Pinpoint the cell where the given text exists, returning its (X, Y) midpoint coordinate. 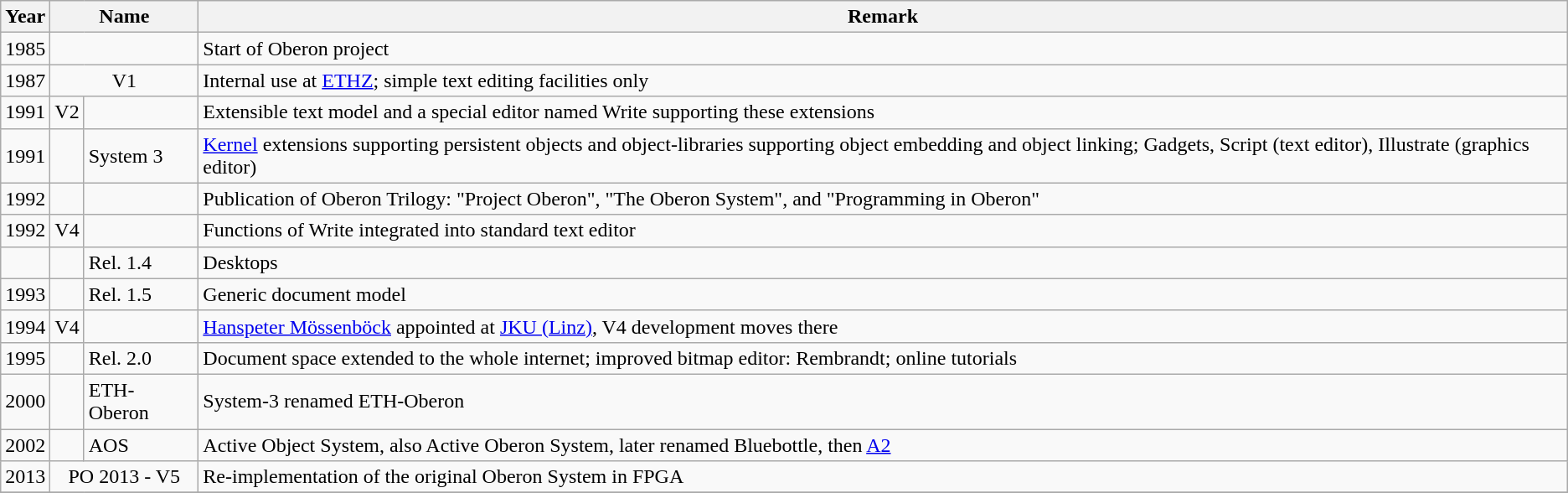
2013 (25, 477)
Start of Oberon project (883, 49)
Hanspeter Mössenböck appointed at JKU (Linz), V4 development moves there (883, 326)
1993 (25, 294)
1985 (25, 49)
Desktops (883, 262)
AOS (141, 445)
1995 (25, 358)
Rel. 2.0 (141, 358)
Year (25, 17)
System 3 (141, 156)
Name (124, 17)
ETH-Oberon (141, 401)
Re-implementation of the original Oberon System in FPGA (883, 477)
2002 (25, 445)
System-3 renamed ETH-Oberon (883, 401)
1987 (25, 80)
Rel. 1.4 (141, 262)
Active Object System, also Active Oberon System, later renamed Bluebottle, then A2 (883, 445)
Rel. 1.5 (141, 294)
2000 (25, 401)
Functions of Write integrated into standard text editor (883, 231)
PO 2013 - V5 (124, 477)
Generic document model (883, 294)
V1 (124, 80)
Document space extended to the whole internet; improved bitmap editor: Rembrandt; online tutorials (883, 358)
Publication of Oberon Trilogy: "Project Oberon", "The Oberon System", and "Programming in Oberon" (883, 199)
Internal use at ETHZ; simple text editing facilities only (883, 80)
Remark (883, 17)
Extensible text model and a special editor named Write supporting these extensions (883, 112)
1994 (25, 326)
V2 (67, 112)
